Find where the given text appears and provide that cell's center as (X, Y) coordinate. 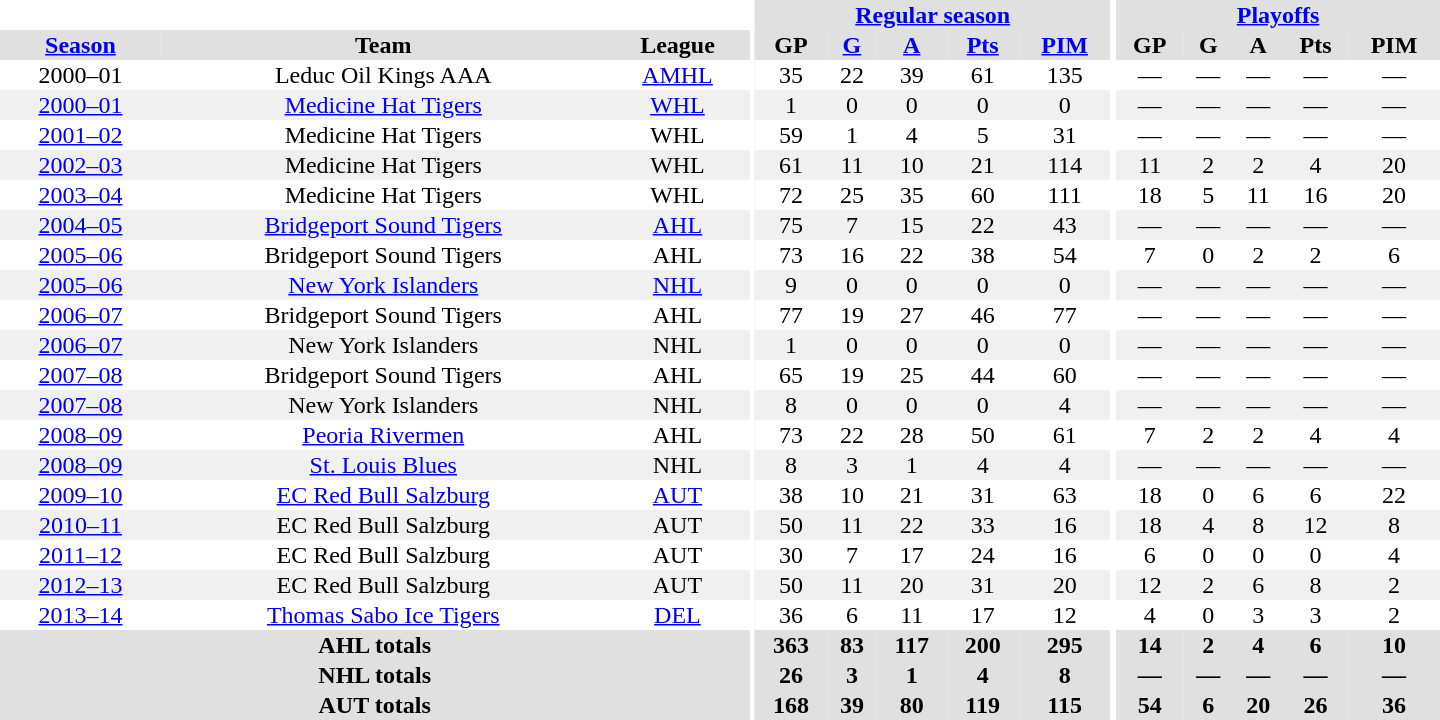
AHL totals (374, 645)
30 (791, 555)
363 (791, 645)
75 (791, 225)
111 (1065, 195)
2002–03 (80, 165)
2001–02 (80, 135)
295 (1065, 645)
2011–12 (80, 555)
2003–04 (80, 195)
63 (1065, 495)
Season (80, 45)
2004–05 (80, 225)
114 (1065, 165)
Playoffs (1278, 15)
27 (912, 315)
15 (912, 225)
AUT totals (374, 705)
2012–13 (80, 585)
43 (1065, 225)
Peoria Rivermen (384, 435)
2013–14 (80, 615)
League (678, 45)
24 (983, 555)
119 (983, 705)
135 (1065, 75)
St. Louis Blues (384, 465)
2009–10 (80, 495)
AMHL (678, 75)
Thomas Sabo Ice Tigers (384, 615)
44 (983, 375)
117 (912, 645)
NHL totals (374, 675)
46 (983, 315)
DEL (678, 615)
83 (852, 645)
59 (791, 135)
80 (912, 705)
28 (912, 435)
115 (1065, 705)
9 (791, 285)
2010–11 (80, 525)
72 (791, 195)
168 (791, 705)
Regular season (933, 15)
33 (983, 525)
65 (791, 375)
Leduc Oil Kings AAA (384, 75)
200 (983, 645)
Team (384, 45)
14 (1150, 645)
